Pinpoint the cell where the given text exists, returning its (x, y) midpoint coordinate. 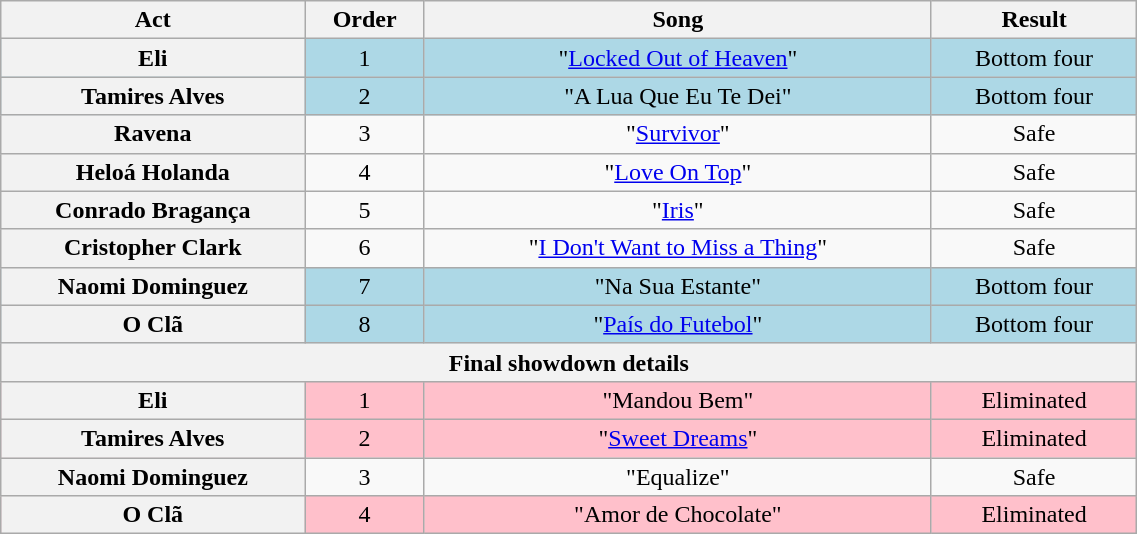
"Locked Out of Heaven" (678, 58)
"Survivor" (678, 134)
"Na Sua Estante" (678, 286)
Result (1034, 20)
Act (153, 20)
Song (678, 20)
"Equalize" (678, 477)
"A Lua Que Eu Te Dei" (678, 96)
Conrado Bragança (153, 210)
Cristopher Clark (153, 248)
6 (365, 248)
"Amor de Chocolate" (678, 515)
"Mandou Bem" (678, 400)
"Sweet Dreams" (678, 438)
7 (365, 286)
"I Don't Want to Miss a Thing" (678, 248)
8 (365, 324)
"Love On Top" (678, 172)
Heloá Holanda (153, 172)
"País do Futebol" (678, 324)
Ravena (153, 134)
"Iris" (678, 210)
Order (365, 20)
5 (365, 210)
Final showdown details (569, 362)
